Search for the cell housing the specified text and yield its (x, y) center coordinate. 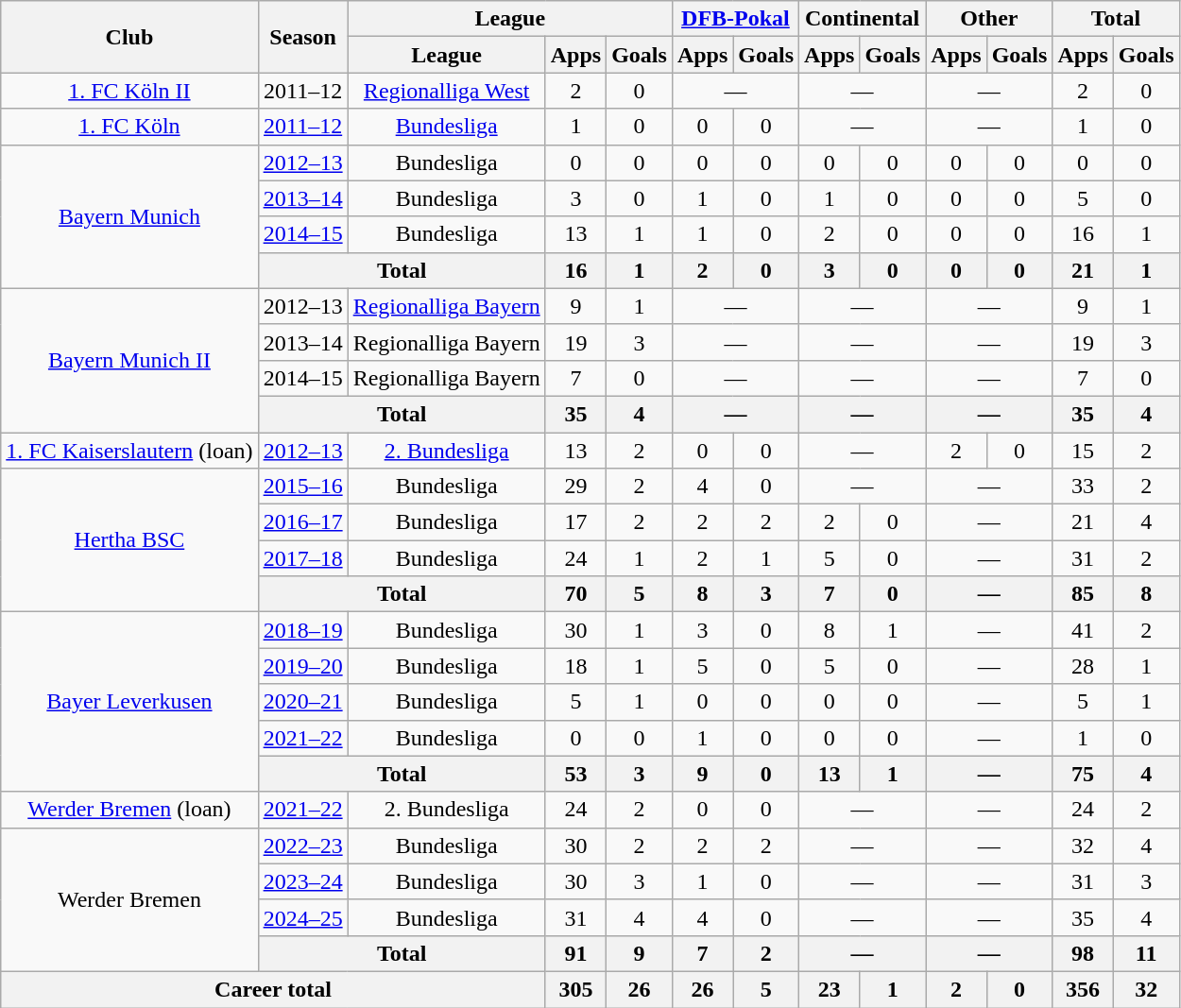
2017–18 (302, 558)
Career total (273, 989)
DFB-Pokal (735, 19)
75 (1083, 774)
Bayern Munich (129, 216)
2015–16 (302, 487)
2018–19 (302, 630)
33 (1083, 487)
Club (129, 37)
2023–24 (302, 881)
Bayer Leverkusen (129, 702)
2016–17 (302, 522)
Bayern Munich II (129, 360)
11 (1146, 953)
53 (575, 774)
2022–23 (302, 846)
1. FC Kaiserslautern (loan) (129, 451)
18 (575, 666)
23 (830, 989)
Hertha BSC (129, 540)
98 (1083, 953)
305 (575, 989)
Continental (863, 19)
17 (575, 522)
Werder Bremen (129, 899)
28 (1083, 666)
356 (1083, 989)
41 (1083, 630)
Werder Bremen (loan) (129, 810)
2024–25 (302, 917)
2019–20 (302, 666)
29 (575, 487)
1. FC Köln II (129, 91)
15 (1083, 451)
Other (989, 19)
2020–21 (302, 702)
Regionalliga West (446, 91)
91 (575, 953)
1. FC Köln (129, 127)
85 (1083, 594)
70 (575, 594)
Season (302, 37)
